Extract the (X, Y) coordinate from the center of the cell holding the provided text.  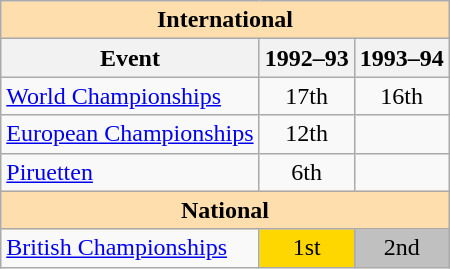
17th (306, 96)
12th (306, 134)
1st (306, 248)
European Championships (130, 134)
Piruetten (130, 172)
6th (306, 172)
16th (402, 96)
1993–94 (402, 58)
1992–93 (306, 58)
International (225, 20)
World Championships (130, 96)
British Championships (130, 248)
2nd (402, 248)
National (225, 210)
Event (130, 58)
